For the text-containing cell, return its midpoint in [x, y] coordinate format. 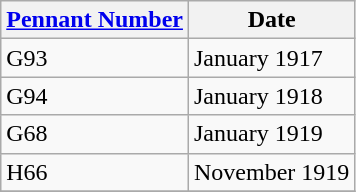
H66 [95, 172]
January 1918 [271, 96]
G93 [95, 58]
Pennant Number [95, 20]
January 1919 [271, 134]
G68 [95, 134]
G94 [95, 96]
January 1917 [271, 58]
Date [271, 20]
November 1919 [271, 172]
